Identify which cell holds the provided text, then report its (X, Y) central coordinate. 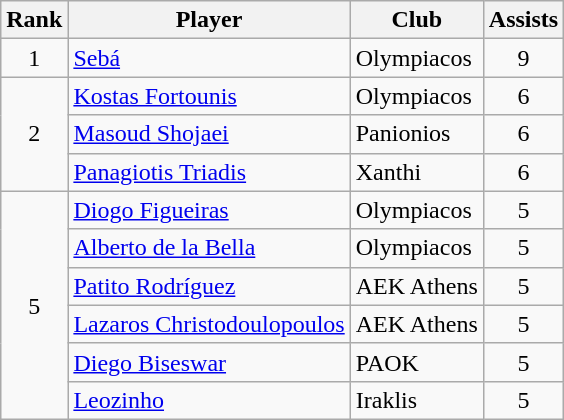
PAOK (416, 362)
Leozinho (209, 400)
Rank (34, 20)
Xanthi (416, 172)
Player (209, 20)
Patito Rodríguez (209, 286)
Masoud Shojaei (209, 134)
Sebá (209, 58)
Iraklis (416, 400)
Diego Biseswar (209, 362)
Alberto de la Bella (209, 248)
Assists (523, 20)
Club (416, 20)
Lazaros Christodoulopoulos (209, 324)
Panionios (416, 134)
9 (523, 58)
Panagiotis Triadis (209, 172)
Diogo Figueiras (209, 210)
1 (34, 58)
2 (34, 134)
Kostas Fortounis (209, 96)
